Provide the [x, y] coordinate of the cell's center where the given text is located.  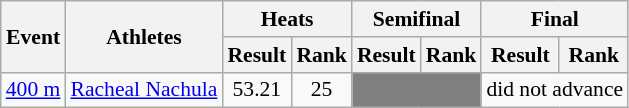
Racheal Nachula [144, 90]
400 m [34, 90]
25 [322, 90]
did not advance [554, 90]
53.21 [256, 90]
Final [554, 19]
Heats [286, 19]
Athletes [144, 36]
Semifinal [416, 19]
Event [34, 36]
